Pinpoint the cell where the given text exists, returning its (x, y) midpoint coordinate. 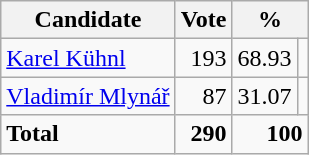
Candidate (88, 20)
Total (88, 134)
31.07 (264, 96)
290 (204, 134)
Vote (204, 20)
% (270, 20)
Karel Kühnl (88, 58)
193 (204, 58)
68.93 (264, 58)
Vladimír Mlynář (88, 96)
87 (204, 96)
100 (270, 134)
